Extract the (x, y) coordinate from the center of the cell holding the provided text.  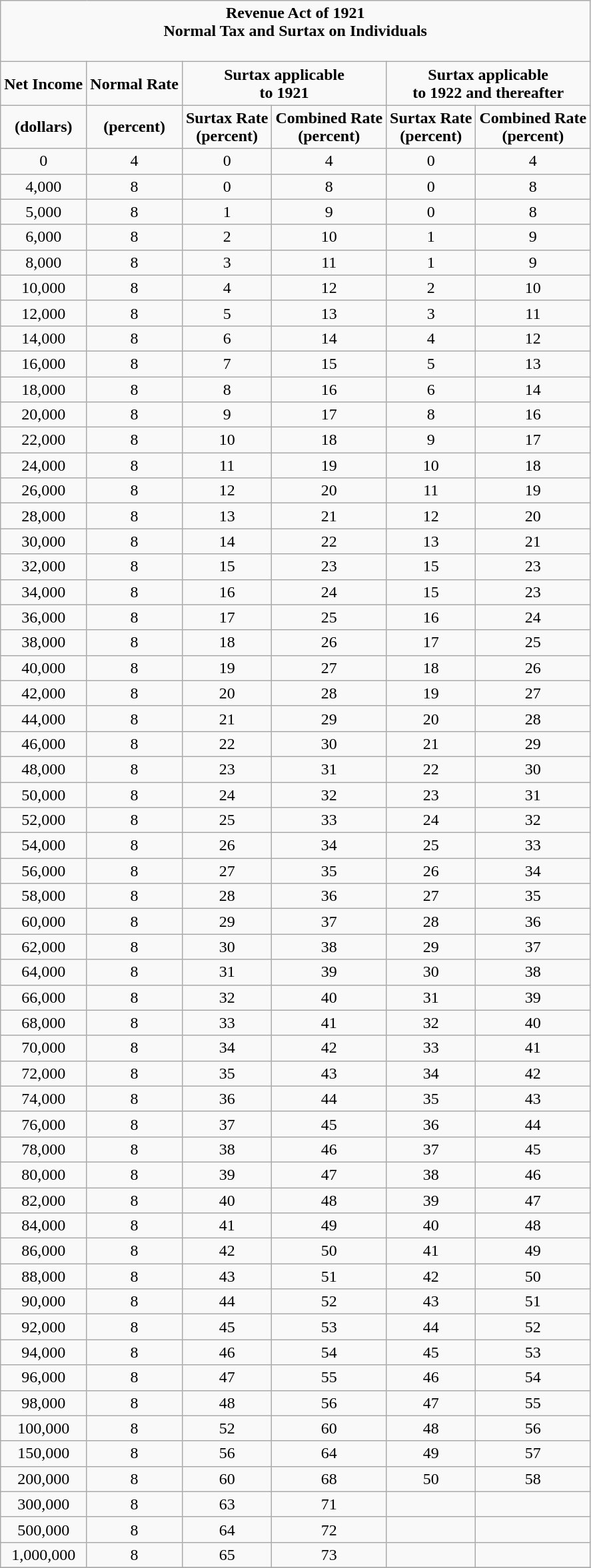
150,000 (44, 1453)
52,000 (44, 820)
62,000 (44, 947)
94,000 (44, 1352)
36,000 (44, 617)
4,000 (44, 186)
20,000 (44, 415)
32,000 (44, 567)
Surtax applicableto 1922 and thereafter (488, 84)
48,000 (44, 769)
8,000 (44, 262)
92,000 (44, 1327)
66,000 (44, 997)
88,000 (44, 1276)
(dollars) (44, 127)
44,000 (44, 718)
63 (227, 1504)
58 (533, 1479)
5,000 (44, 212)
80,000 (44, 1175)
46,000 (44, 744)
60,000 (44, 921)
300,000 (44, 1504)
100,000 (44, 1428)
98,000 (44, 1403)
38,000 (44, 643)
57 (533, 1453)
86,000 (44, 1251)
68 (329, 1479)
58,000 (44, 896)
72 (329, 1529)
24,000 (44, 465)
74,000 (44, 1099)
18,000 (44, 390)
72,000 (44, 1073)
10,000 (44, 288)
Net Income (44, 84)
56,000 (44, 871)
78,000 (44, 1149)
500,000 (44, 1529)
6,000 (44, 237)
26,000 (44, 491)
14,000 (44, 338)
12,000 (44, 313)
76,000 (44, 1124)
Revenue Act of 1921Normal Tax and Surtax on Individuals (296, 31)
82,000 (44, 1200)
30,000 (44, 541)
90,000 (44, 1302)
70,000 (44, 1048)
7 (227, 364)
73 (329, 1555)
50,000 (44, 794)
200,000 (44, 1479)
34,000 (44, 592)
1,000,000 (44, 1555)
64,000 (44, 972)
96,000 (44, 1378)
22,000 (44, 440)
40,000 (44, 668)
42,000 (44, 693)
65 (227, 1555)
Surtax applicableto 1921 (284, 84)
84,000 (44, 1226)
71 (329, 1504)
28,000 (44, 516)
68,000 (44, 1023)
Normal Rate (135, 84)
(percent) (135, 127)
16,000 (44, 364)
54,000 (44, 846)
